Determine the [x, y] coordinate at the center of the cell enclosing the given text.  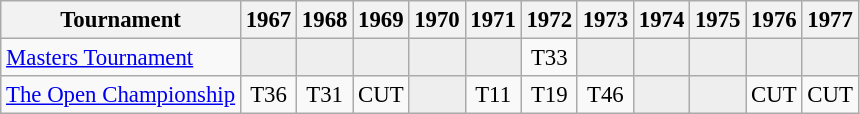
T36 [268, 95]
Tournament [121, 20]
1967 [268, 20]
The Open Championship [121, 95]
1977 [830, 20]
T46 [605, 95]
1975 [718, 20]
T33 [549, 58]
1969 [381, 20]
Masters Tournament [121, 58]
1968 [325, 20]
1976 [774, 20]
1974 [661, 20]
T19 [549, 95]
T11 [493, 95]
1972 [549, 20]
1971 [493, 20]
1973 [605, 20]
1970 [437, 20]
T31 [325, 95]
